Output the [x, y] coordinate of the center of the cell containing the given text.  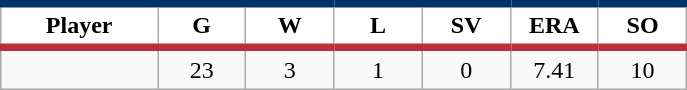
7.41 [554, 68]
W [290, 26]
23 [202, 68]
3 [290, 68]
L [378, 26]
Player [80, 26]
0 [466, 68]
1 [378, 68]
SO [642, 26]
ERA [554, 26]
SV [466, 26]
G [202, 26]
10 [642, 68]
